Provide the (X, Y) coordinate of the cell's center where the given text is located.  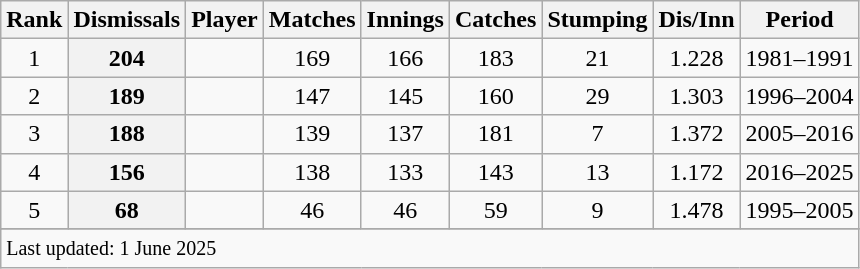
Period (800, 20)
68 (127, 210)
2005–2016 (800, 134)
1.303 (696, 96)
2016–2025 (800, 172)
Player (225, 20)
160 (495, 96)
169 (312, 58)
Dismissals (127, 20)
7 (598, 134)
3 (34, 134)
1.172 (696, 172)
183 (495, 58)
189 (127, 96)
133 (405, 172)
1.478 (696, 210)
147 (312, 96)
Stumping (598, 20)
137 (405, 134)
Innings (405, 20)
156 (127, 172)
Rank (34, 20)
Dis/Inn (696, 20)
29 (598, 96)
143 (495, 172)
5 (34, 210)
1.228 (696, 58)
188 (127, 134)
Catches (495, 20)
9 (598, 210)
139 (312, 134)
204 (127, 58)
21 (598, 58)
4 (34, 172)
181 (495, 134)
1 (34, 58)
1981–1991 (800, 58)
166 (405, 58)
145 (405, 96)
Last updated: 1 June 2025 (430, 248)
2 (34, 96)
1995–2005 (800, 210)
13 (598, 172)
Matches (312, 20)
138 (312, 172)
1996–2004 (800, 96)
59 (495, 210)
1.372 (696, 134)
